Return the [x, y] coordinate for the center point of the cell that contains the specified text.  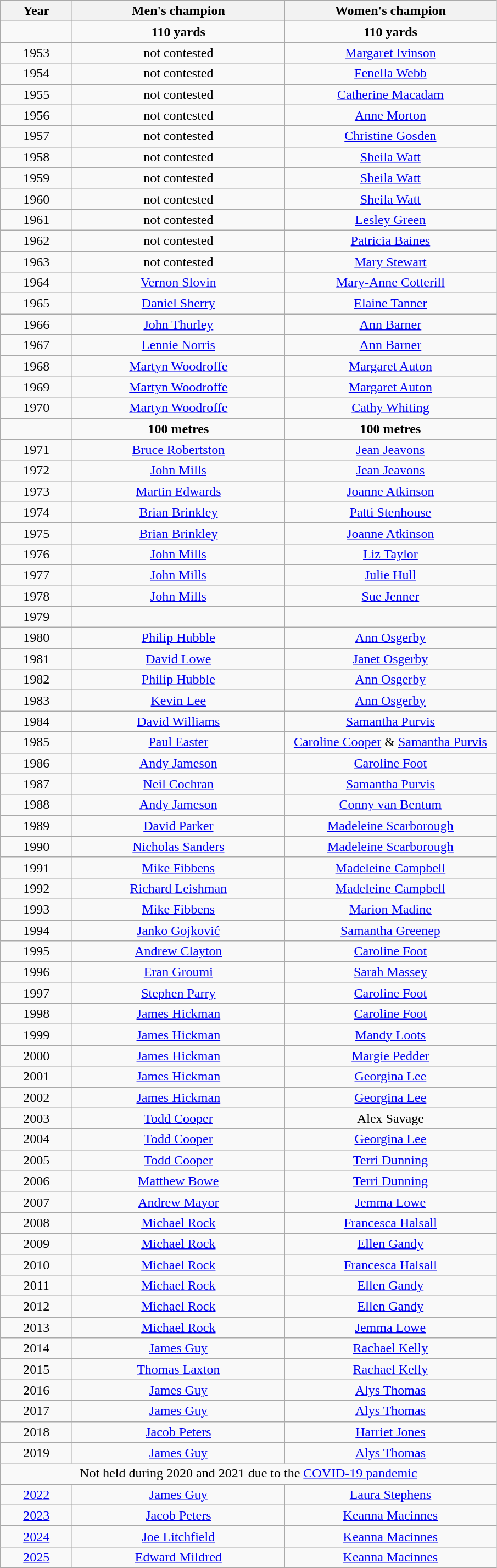
2022 [36, 1494]
Bruce Robertston [178, 450]
1978 [36, 596]
1963 [36, 262]
1955 [36, 94]
1989 [36, 826]
1997 [36, 993]
2001 [36, 1077]
Patricia Baines [390, 240]
Andrew Clayton [178, 951]
John Thurley [178, 324]
Neil Cochran [178, 784]
Kevin Lee [178, 701]
Janet Osgerby [390, 659]
Elaine Tanner [390, 304]
1981 [36, 659]
1965 [36, 304]
1959 [36, 178]
2010 [36, 1264]
Margie Pedder [390, 1056]
2019 [36, 1453]
1968 [36, 366]
2003 [36, 1118]
Liz Taylor [390, 554]
Marion Madine [390, 909]
1990 [36, 847]
Men's champion [178, 11]
1973 [36, 491]
1969 [36, 387]
2012 [36, 1307]
1986 [36, 763]
David Lowe [178, 659]
2015 [36, 1369]
Joe Litchfield [178, 1536]
1992 [36, 888]
Women's champion [390, 11]
1995 [36, 951]
2006 [36, 1181]
David Williams [178, 721]
Edward Mildred [178, 1557]
Lesley Green [390, 220]
Richard Leishman [178, 888]
2024 [36, 1536]
Vernon Slovin [178, 283]
Daniel Sherry [178, 304]
1970 [36, 408]
Samantha Greenep [390, 931]
1987 [36, 784]
Fenella Webb [390, 74]
2011 [36, 1286]
Christine Gosden [390, 136]
Mandy Loots [390, 1035]
2014 [36, 1348]
2005 [36, 1160]
1977 [36, 575]
Patti Stenhouse [390, 512]
Not held during 2020 and 2021 due to the COVID-19 pandemic [248, 1474]
Sue Jenner [390, 596]
2000 [36, 1056]
Conny van Bentum [390, 805]
1984 [36, 721]
Matthew Bowe [178, 1181]
1999 [36, 1035]
1961 [36, 220]
1958 [36, 157]
Mary-Anne Cotterill [390, 283]
David Parker [178, 826]
1993 [36, 909]
2008 [36, 1223]
1957 [36, 136]
1972 [36, 471]
1996 [36, 972]
2025 [36, 1557]
Stephen Parry [178, 993]
2016 [36, 1390]
1966 [36, 324]
Eran Groumi [178, 972]
1985 [36, 742]
Margaret Ivinson [390, 53]
Julie Hull [390, 575]
1954 [36, 74]
2017 [36, 1411]
2007 [36, 1202]
1976 [36, 554]
1960 [36, 199]
1971 [36, 450]
Laura Stephens [390, 1494]
Harriet Jones [390, 1432]
1964 [36, 283]
Janko Gojković [178, 931]
1953 [36, 53]
1962 [36, 240]
Alex Savage [390, 1118]
1956 [36, 115]
Caroline Cooper & Samantha Purvis [390, 742]
1988 [36, 805]
1991 [36, 867]
2023 [36, 1515]
2004 [36, 1139]
Cathy Whiting [390, 408]
Anne Morton [390, 115]
1983 [36, 701]
1979 [36, 617]
Mary Stewart [390, 262]
Paul Easter [178, 742]
2013 [36, 1328]
Nicholas Sanders [178, 847]
1974 [36, 512]
2018 [36, 1432]
Thomas Laxton [178, 1369]
Martin Edwards [178, 491]
Lennie Norris [178, 345]
1975 [36, 533]
1982 [36, 680]
Sarah Massey [390, 972]
Year [36, 11]
Catherine Macadam [390, 94]
1994 [36, 931]
1998 [36, 1014]
2009 [36, 1244]
Andrew Mayor [178, 1202]
2002 [36, 1097]
1967 [36, 345]
1980 [36, 638]
